Determine the [X, Y] coordinate at the center of the cell enclosing the given text.  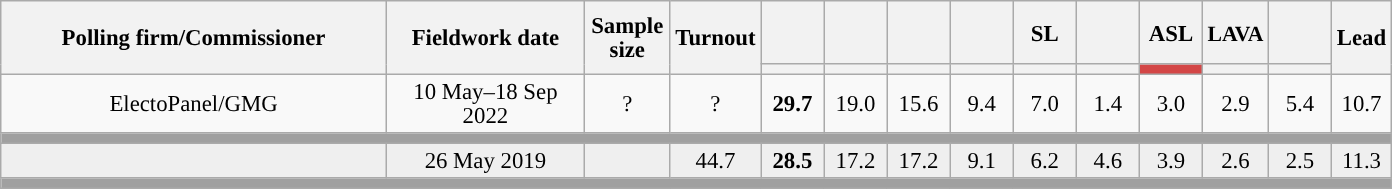
LAVA [1235, 32]
44.7 [716, 162]
Turnout [716, 38]
26 May 2019 [485, 162]
2.6 [1235, 162]
6.2 [1044, 162]
1.4 [1108, 104]
10.7 [1361, 104]
29.7 [792, 104]
Lead [1361, 38]
9.1 [982, 162]
9.4 [982, 104]
10 May–18 Sep 2022 [485, 104]
2.9 [1235, 104]
5.4 [1300, 104]
Polling firm/Commissioner [194, 38]
28.5 [792, 162]
15.6 [918, 104]
7.0 [1044, 104]
ElectoPanel/GMG [194, 104]
3.0 [1170, 104]
ASL [1170, 32]
Sample size [627, 38]
3.9 [1170, 162]
19.0 [856, 104]
4.6 [1108, 162]
Fieldwork date [485, 38]
2.5 [1300, 162]
11.3 [1361, 162]
SL [1044, 32]
